Provide the [x, y] coordinate of the cell's center where the given text is located.  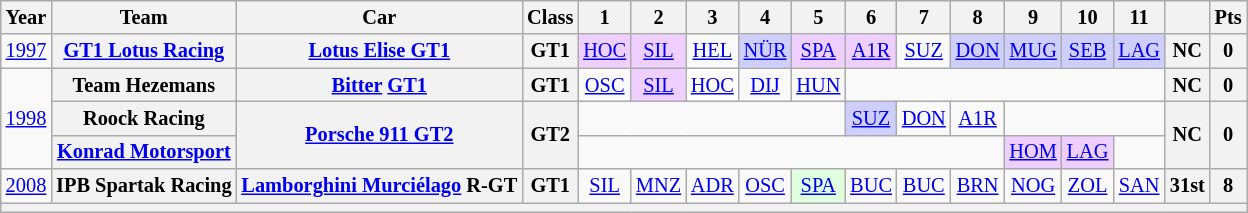
Bitter GT1 [379, 85]
1997 [26, 51]
2008 [26, 186]
Porsche 911 GT2 [379, 134]
SEB [1088, 51]
Lamborghini Murciélago R-GT [379, 186]
NÜR [766, 51]
1998 [26, 118]
HUN [818, 85]
ADR [712, 186]
GT2 [550, 134]
Lotus Elise GT1 [379, 51]
9 [1034, 17]
Class [550, 17]
DIJ [766, 85]
1 [604, 17]
Konrad Motorsport [144, 152]
IPB Spartak Racing [144, 186]
Team Hezemans [144, 85]
SAN [1139, 186]
7 [924, 17]
6 [871, 17]
GT1 Lotus Racing [144, 51]
3 [712, 17]
HOM [1034, 152]
2 [658, 17]
HEL [712, 51]
Pts [1228, 17]
31st [1188, 186]
11 [1139, 17]
MNZ [658, 186]
Car [379, 17]
MUG [1034, 51]
10 [1088, 17]
4 [766, 17]
Team [144, 17]
NOG [1034, 186]
Roock Racing [144, 118]
Year [26, 17]
BRN [978, 186]
ZOL [1088, 186]
5 [818, 17]
